Return the (x, y) coordinate for the center point of the cell that contains the specified text.  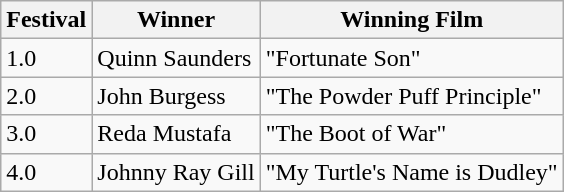
Winner (176, 20)
Winning Film (412, 20)
"Fortunate Son" (412, 58)
Reda Mustafa (176, 134)
2.0 (46, 96)
"The Boot of War" (412, 134)
1.0 (46, 58)
John Burgess (176, 96)
"My Turtle's Name is Dudley" (412, 172)
4.0 (46, 172)
Festival (46, 20)
"The Powder Puff Principle" (412, 96)
Johnny Ray Gill (176, 172)
3.0 (46, 134)
Quinn Saunders (176, 58)
